Output the [X, Y] coordinate of the center of the cell containing the given text.  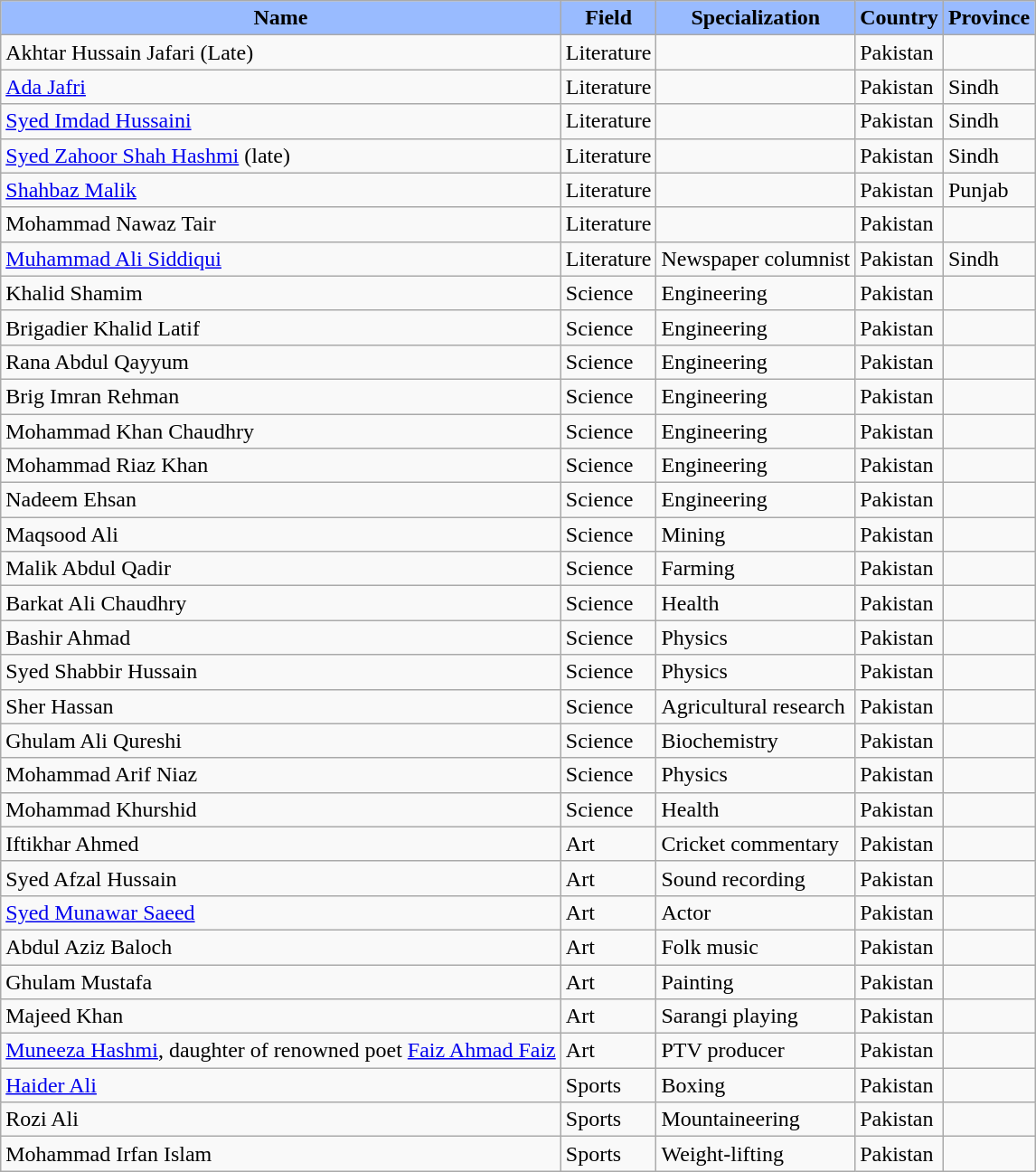
Mining [756, 534]
Muneeza Hashmi, daughter of renowned poet Faiz Ahmad Faiz [281, 1051]
Ada Jafri [281, 87]
Folk music [756, 947]
Country [899, 18]
Abdul Aziz Baloch [281, 947]
Shahbaz Malik [281, 190]
Mountaineering [756, 1120]
Muhammad Ali Siddiqui [281, 259]
Mohammad Khan Chaudhry [281, 431]
Malik Abdul Qadir [281, 569]
Weight-lifting [756, 1154]
Rana Abdul Qayyum [281, 362]
Akhtar Hussain Jafari (Late) [281, 52]
Mohammad Nawaz Tair [281, 224]
Province [989, 18]
Farming [756, 569]
Bashir Ahmad [281, 638]
Majeed Khan [281, 1016]
Brig Imran Rehman [281, 396]
Mohammad Arif Niaz [281, 775]
Punjab [989, 190]
Newspaper columnist [756, 259]
Painting [756, 981]
Cricket commentary [756, 844]
Name [281, 18]
Mohammad Khurshid [281, 809]
Field [608, 18]
Iftikhar Ahmed [281, 844]
Rozi Ali [281, 1120]
Specialization [756, 18]
Syed Shabbir Hussain [281, 672]
PTV producer [756, 1051]
Syed Imdad Hussaini [281, 121]
Haider Ali [281, 1085]
Barkat Ali Chaudhry [281, 603]
Sound recording [756, 878]
Nadeem Ehsan [281, 500]
Ghulam Mustafa [281, 981]
Maqsood Ali [281, 534]
Boxing [756, 1085]
Syed Afzal Hussain [281, 878]
Sher Hassan [281, 706]
Syed Munawar Saeed [281, 912]
Syed Zahoor Shah Hashmi (late) [281, 156]
Brigadier Khalid Latif [281, 327]
Agricultural research [756, 706]
Khalid Shamim [281, 293]
Ghulam Ali Qureshi [281, 741]
Actor [756, 912]
Mohammad Riaz Khan [281, 466]
Sarangi playing [756, 1016]
Biochemistry [756, 741]
Mohammad Irfan Islam [281, 1154]
